Extract the [X, Y] coordinate from the center of the cell holding the provided text.  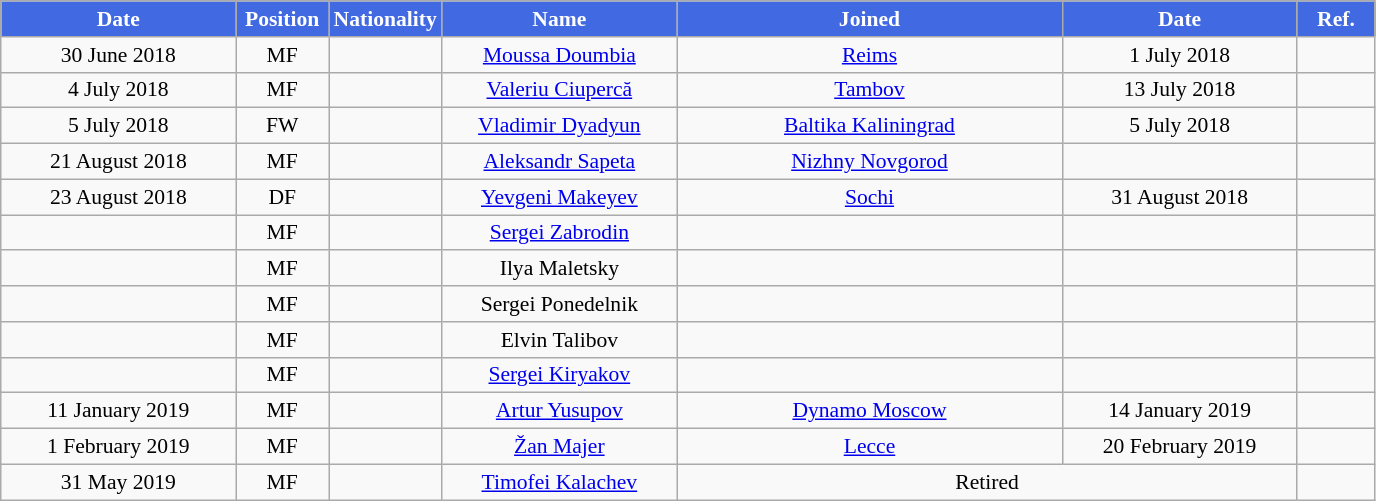
Position [282, 19]
Dynamo Moscow [870, 411]
30 June 2018 [118, 55]
Timofei Kalachev [560, 482]
23 August 2018 [118, 197]
Lecce [870, 447]
Sochi [870, 197]
Retired [987, 482]
20 February 2019 [1180, 447]
31 August 2018 [1180, 197]
1 July 2018 [1180, 55]
Sergei Kiryakov [560, 375]
Aleksandr Sapeta [560, 162]
Tambov [870, 90]
Yevgeni Makeyev [560, 197]
Name [560, 19]
11 January 2019 [118, 411]
Artur Yusupov [560, 411]
Nationality [384, 19]
Ref. [1336, 19]
Nizhny Novgorod [870, 162]
Moussa Doumbia [560, 55]
13 July 2018 [1180, 90]
Sergei Ponedelnik [560, 304]
Ilya Maletsky [560, 269]
FW [282, 126]
4 July 2018 [118, 90]
Baltika Kaliningrad [870, 126]
14 January 2019 [1180, 411]
Elvin Talibov [560, 340]
31 May 2019 [118, 482]
Reims [870, 55]
Žan Majer [560, 447]
Valeriu Ciupercă [560, 90]
Vladimir Dyadyun [560, 126]
Joined [870, 19]
Sergei Zabrodin [560, 233]
1 February 2019 [118, 447]
21 August 2018 [118, 162]
DF [282, 197]
